Determine the [x, y] coordinate at the center of the cell enclosing the given text.  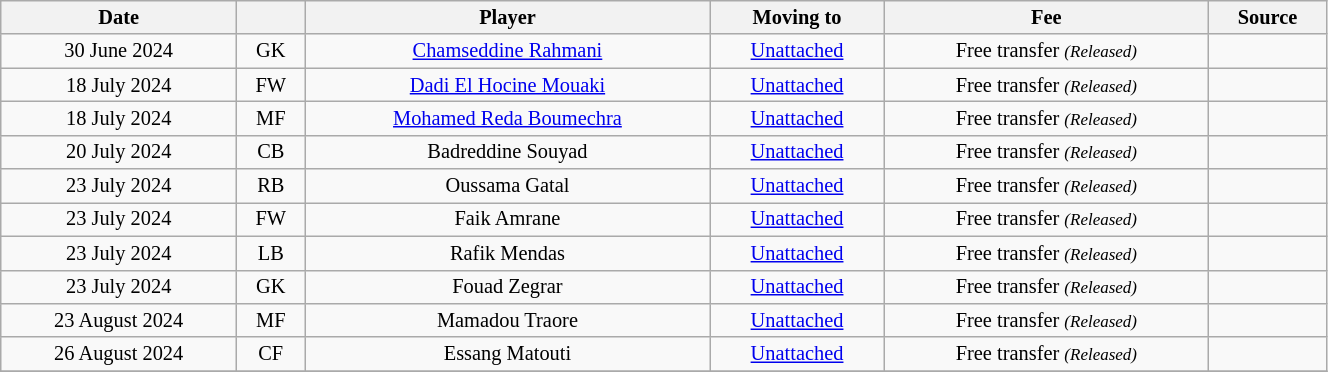
Mohamed Reda Boumechra [508, 118]
Rafik Mendas [508, 253]
Badreddine Souyad [508, 152]
Oussama Gatal [508, 186]
Source [1268, 17]
CF [271, 354]
Fee [1046, 17]
Essang Matouti [508, 354]
23 August 2024 [119, 320]
26 August 2024 [119, 354]
Mamadou Traore [508, 320]
Player [508, 17]
Moving to [797, 17]
Dadi El Hocine Mouaki [508, 85]
Faik Amrane [508, 219]
Date [119, 17]
LB [271, 253]
20 July 2024 [119, 152]
RB [271, 186]
30 June 2024 [119, 51]
Chamseddine Rahmani [508, 51]
Fouad Zegrar [508, 287]
CB [271, 152]
